Locate the cell with the specified text and output its (x, y) center coordinate. 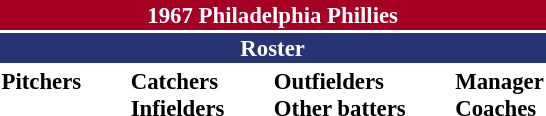
1967 Philadelphia Phillies (272, 15)
Roster (272, 48)
